Return [X, Y] of the center of cell containing provided text 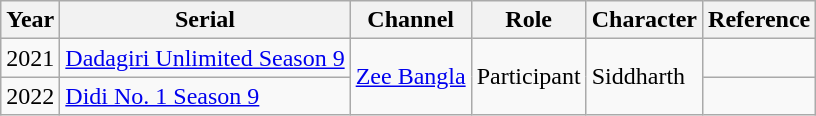
Siddharth [644, 77]
Character [644, 20]
2021 [30, 58]
Didi No. 1 Season 9 [205, 96]
Zee Bangla [410, 77]
Dadagiri Unlimited Season 9 [205, 58]
Serial [205, 20]
Year [30, 20]
Role [528, 20]
Reference [760, 20]
Channel [410, 20]
Participant [528, 77]
2022 [30, 96]
